Scan for the cell matching the given text and deliver its (x, y) coordinate at center. 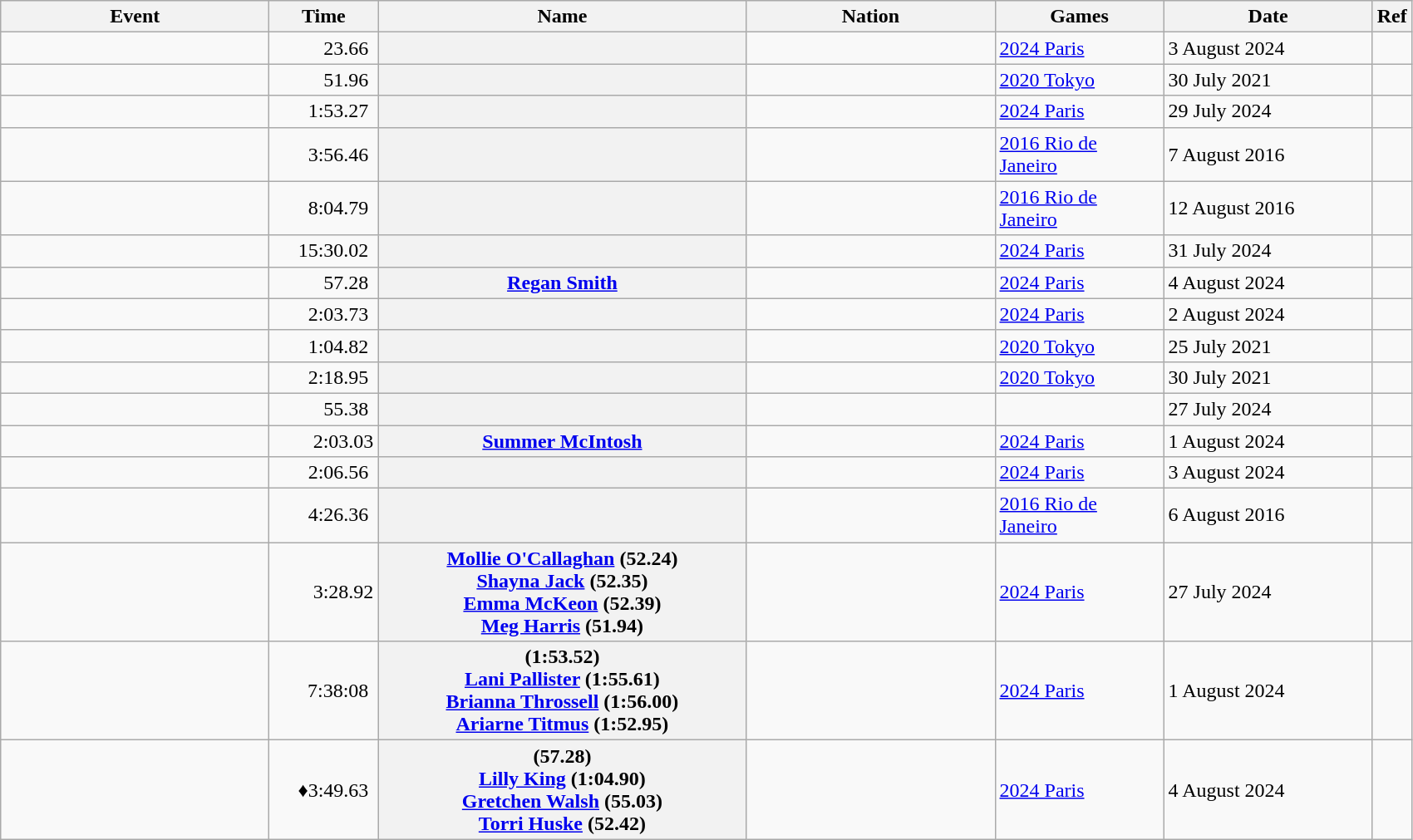
2:06.56 (324, 473)
2:03.03 (324, 441)
2:03.73 (324, 314)
Regan Smith (562, 282)
6 August 2016 (1268, 515)
7 August 2016 (1268, 155)
3:56.46 (324, 155)
(57.28)Lilly King (1:04.90)Gretchen Walsh (55.03)Torri Huske (52.42) (562, 789)
23.66 (324, 48)
12 August 2016 (1268, 208)
15:30.02 (324, 251)
(1:53.52)Lani Pallister (1:55.61)Brianna Throssell (1:56.00)Ariarne Titmus (1:52.95) (562, 691)
2 August 2024 (1268, 314)
8:04.79 (324, 208)
Summer McIntosh (562, 441)
1:53.27 (324, 111)
Event (135, 17)
Time (324, 17)
Date (1268, 17)
55.38 (324, 409)
57.28 (324, 282)
2:18.95 (324, 377)
Name (562, 17)
Mollie O'Callaghan (52.24)Shayna Jack (52.35)Emma McKeon (52.39)Meg Harris (51.94) (562, 592)
♦3:49.63 (324, 789)
25 July 2021 (1268, 346)
51.96 (324, 80)
Ref (1391, 17)
3:28.92 (324, 592)
4:26.36 (324, 515)
1:04.82 (324, 346)
31 July 2024 (1268, 251)
Games (1079, 17)
Nation (871, 17)
7:38:08 (324, 691)
29 July 2024 (1268, 111)
